Pinpoint the cell where the given text exists, returning its [x, y] midpoint coordinate. 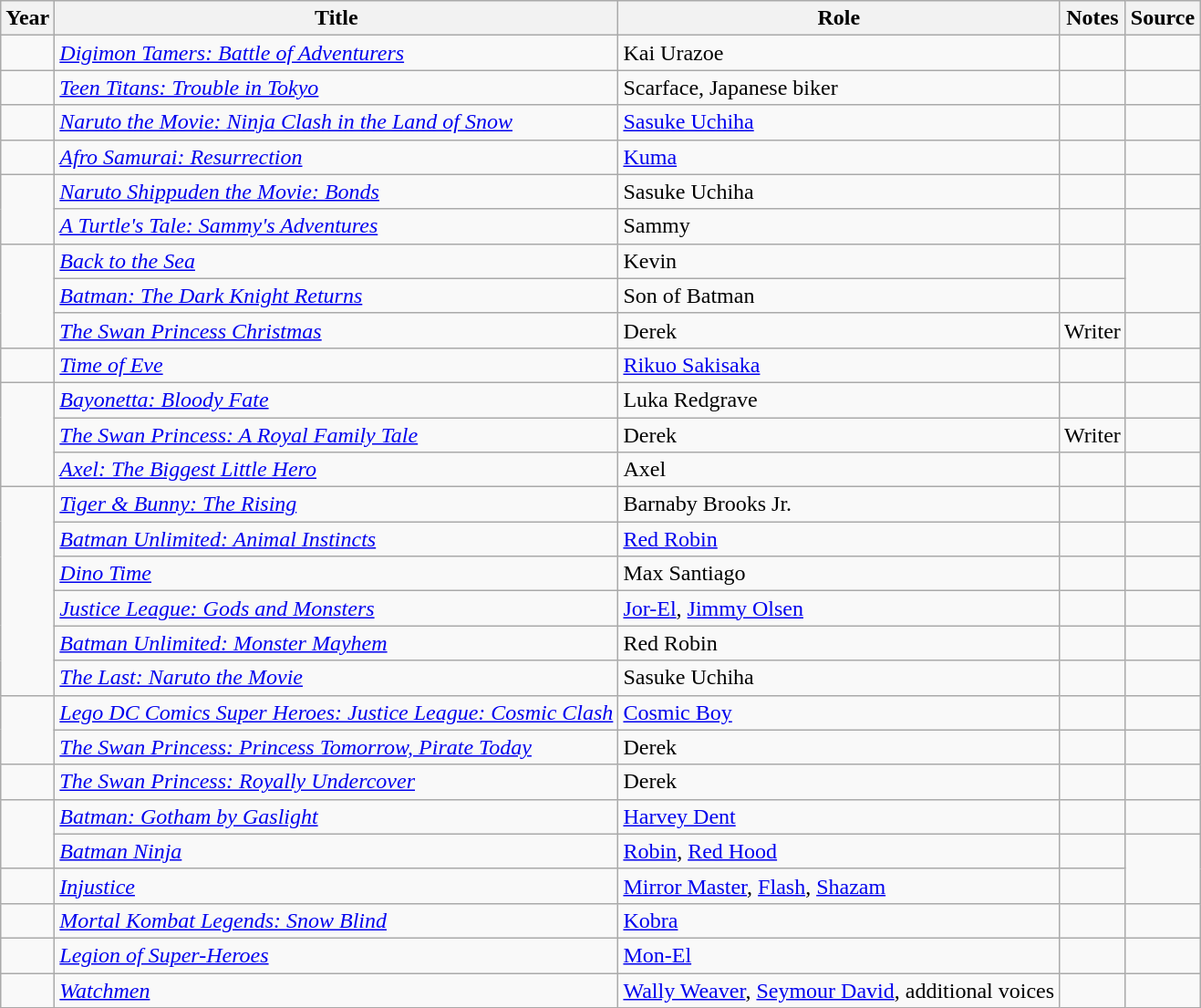
Mortal Kombat Legends: Snow Blind [336, 920]
Naruto the Movie: Ninja Clash in the Land of Snow [336, 122]
The Swan Princess Christmas [336, 330]
Bayonetta: Bloody Fate [336, 400]
Back to the Sea [336, 261]
The Swan Princess: Royally Undercover [336, 782]
Son of Batman [839, 296]
The Swan Princess: Princess Tomorrow, Pirate Today [336, 747]
Rikuo Sakisaka [839, 365]
Barnaby Brooks Jr. [839, 504]
Axel: The Biggest Little Hero [336, 470]
Batman Unlimited: Animal Instincts [336, 539]
Title [336, 18]
Scarface, Japanese biker [839, 88]
Justice League: Gods and Monsters [336, 608]
Max Santiago [839, 574]
Mon-El [839, 955]
Naruto Shippuden the Movie: Bonds [336, 192]
Role [839, 18]
Year [27, 18]
Batman Ninja [336, 851]
Watchmen [336, 990]
Batman: Gotham by Gaslight [336, 816]
Sammy [839, 226]
Luka Redgrave [839, 400]
Kevin [839, 261]
Batman Unlimited: Monster Mayhem [336, 643]
Afro Samurai: Resurrection [336, 157]
The Swan Princess: A Royal Family Tale [336, 435]
Tiger & Bunny: The Rising [336, 504]
Robin, Red Hood [839, 851]
Notes [1092, 18]
Cosmic Boy [839, 712]
Jor-El, Jimmy Olsen [839, 608]
Harvey Dent [839, 816]
Kai Urazoe [839, 53]
Digimon Tamers: Battle of Adventurers [336, 53]
Lego DC Comics Super Heroes: Justice League: Cosmic Clash [336, 712]
Kuma [839, 157]
Time of Eve [336, 365]
Batman: The Dark Knight Returns [336, 296]
Mirror Master, Flash, Shazam [839, 886]
Wally Weaver, Seymour David, additional voices [839, 990]
The Last: Naruto the Movie [336, 678]
Legion of Super-Heroes [336, 955]
Injustice [336, 886]
Axel [839, 470]
A Turtle's Tale: Sammy's Adventures [336, 226]
Dino Time [336, 574]
Teen Titans: Trouble in Tokyo [336, 88]
Source [1162, 18]
Kobra [839, 920]
